Return the (X, Y) coordinate for the center point of the cell that contains the specified text.  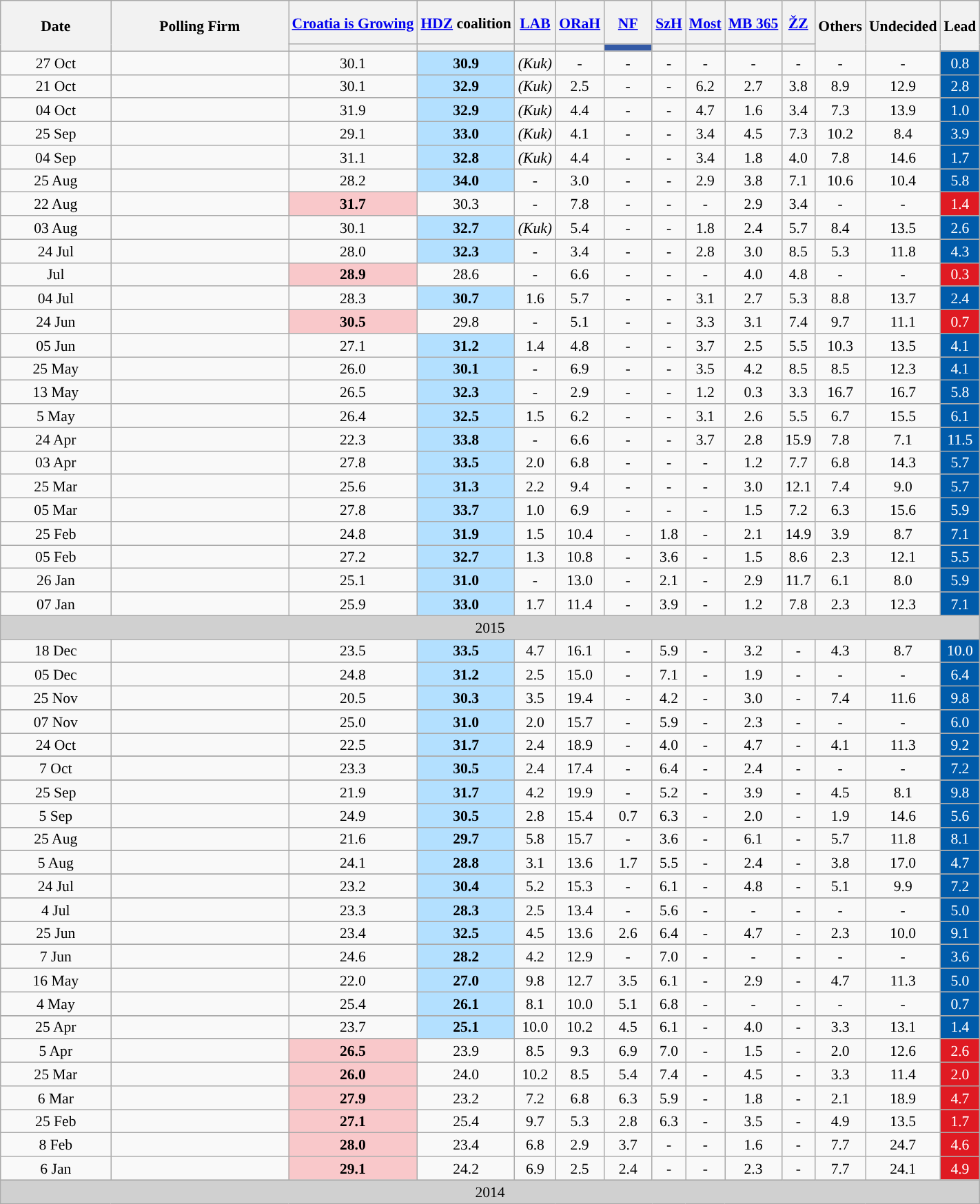
1.3 (535, 557)
7 Jun (56, 957)
8.6 (798, 557)
2015 (491, 627)
30.9 (466, 63)
9.9 (903, 886)
Most (706, 22)
12.6 (903, 1051)
4 May (56, 1003)
15.3 (580, 886)
05 Dec (56, 675)
5 Apr (56, 1051)
24 Jun (56, 322)
9.0 (903, 487)
34.0 (466, 181)
14.3 (903, 462)
05 Feb (56, 557)
LAB (535, 22)
7 Oct (56, 768)
03 Apr (56, 462)
14.9 (798, 533)
Others (840, 26)
05 Mar (56, 510)
33.8 (466, 439)
8 Feb (56, 1145)
15.9 (798, 439)
17.0 (903, 863)
22.5 (353, 745)
13.7 (903, 298)
11.1 (903, 322)
22.3 (353, 439)
13 May (56, 392)
9.1 (959, 933)
9.2 (959, 745)
15.5 (903, 416)
24.6 (353, 957)
27.0 (466, 980)
26.1 (466, 1003)
04 Jul (56, 298)
25 Nov (56, 698)
3.2 (754, 651)
5 Aug (56, 863)
13.9 (903, 110)
29.7 (466, 839)
15.6 (903, 510)
11.6 (903, 698)
6 Mar (56, 1098)
25.9 (353, 604)
24 Apr (56, 439)
10.8 (580, 557)
0.8 (959, 63)
04 Oct (56, 110)
04 Sep (56, 157)
10.6 (840, 181)
13.1 (903, 1027)
15.4 (580, 815)
MB 365 (754, 22)
27.2 (353, 557)
32.8 (466, 157)
ŽZ (798, 22)
9.4 (580, 487)
33.7 (466, 510)
5 May (56, 416)
28.8 (466, 863)
16 May (56, 980)
13.4 (580, 910)
Croatia is Growing (353, 22)
Jul (56, 274)
03 Aug (56, 227)
Polling Firm (200, 26)
31.3 (466, 487)
8.9 (840, 86)
07 Nov (56, 722)
25.0 (353, 722)
Date (56, 26)
25 May (56, 369)
5 Sep (56, 815)
22 Aug (56, 204)
23.9 (466, 1051)
4.6 (959, 1145)
ORaH (580, 22)
05 Jun (56, 345)
15.0 (580, 675)
Undecided (903, 26)
25.6 (353, 487)
24.2 (466, 1168)
19.9 (580, 792)
30.4 (466, 886)
6.7 (840, 416)
4 Jul (56, 910)
18 Dec (56, 651)
HDZ coalition (466, 22)
23.5 (353, 651)
19.4 (580, 698)
11.7 (798, 580)
8.0 (903, 580)
27 Oct (56, 63)
29.8 (466, 322)
21.6 (353, 839)
Lead (959, 26)
8.8 (840, 298)
25 Jun (56, 933)
6.0 (959, 722)
24.9 (353, 815)
17.4 (580, 768)
27.9 (353, 1098)
22.0 (353, 980)
23.7 (353, 1027)
2.2 (535, 487)
26 Jan (56, 580)
6 Jan (56, 1168)
10.3 (840, 345)
24 Oct (56, 745)
16.1 (580, 651)
9.3 (580, 1051)
NF (628, 22)
07 Jan (56, 604)
12.7 (580, 980)
20.5 (353, 698)
24.7 (903, 1145)
30.7 (466, 298)
26.4 (353, 416)
2014 (491, 1192)
28.9 (353, 274)
11.5 (959, 439)
31.1 (353, 157)
24.0 (466, 1074)
SzH (668, 22)
21.9 (353, 792)
21 Oct (56, 86)
13.0 (580, 580)
28.6 (466, 274)
25 Apr (56, 1027)
